Find where the given text appears and provide that cell's center as (X, Y) coordinate. 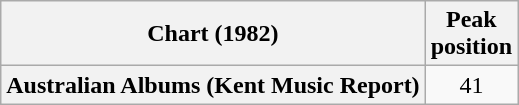
Australian Albums (Kent Music Report) (213, 85)
Peakposition (471, 34)
41 (471, 85)
Chart (1982) (213, 34)
